From the cell containing the given text, extract its center point as (x, y) coordinate. 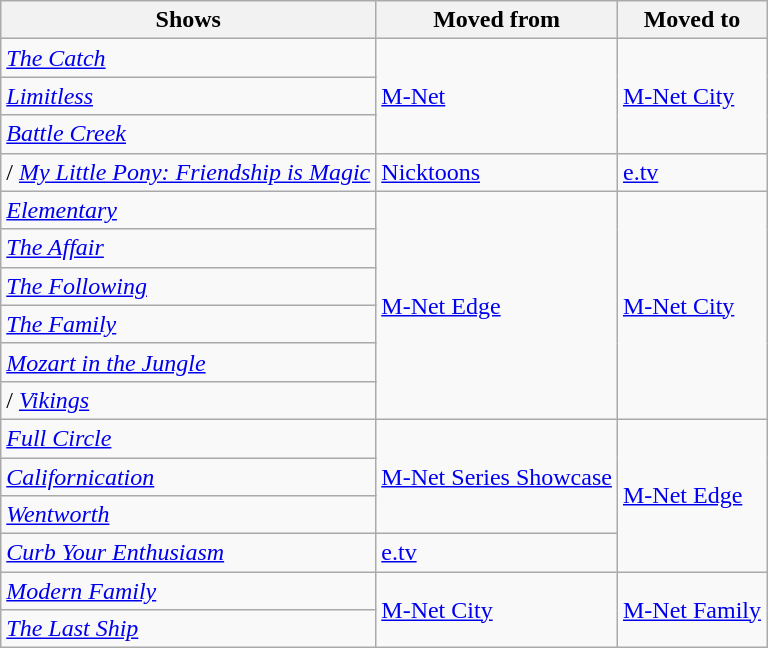
Full Circle (188, 438)
Californication (188, 477)
Battle Creek (188, 134)
Shows (188, 20)
Nicktoons (497, 172)
/ My Little Pony: Friendship is Magic (188, 172)
M-Net Series Showcase (497, 476)
Moved from (497, 20)
Curb Your Enthusiasm (188, 553)
Elementary (188, 210)
Wentworth (188, 515)
The Affair (188, 248)
The Catch (188, 58)
The Last Ship (188, 629)
Moved to (692, 20)
Mozart in the Jungle (188, 362)
The Following (188, 286)
Limitless (188, 96)
The Family (188, 324)
/ Vikings (188, 400)
M-Net Family (692, 610)
Modern Family (188, 591)
M-Net (497, 96)
